Detect which cell encompasses the target text, then output its [x, y] center coordinate. 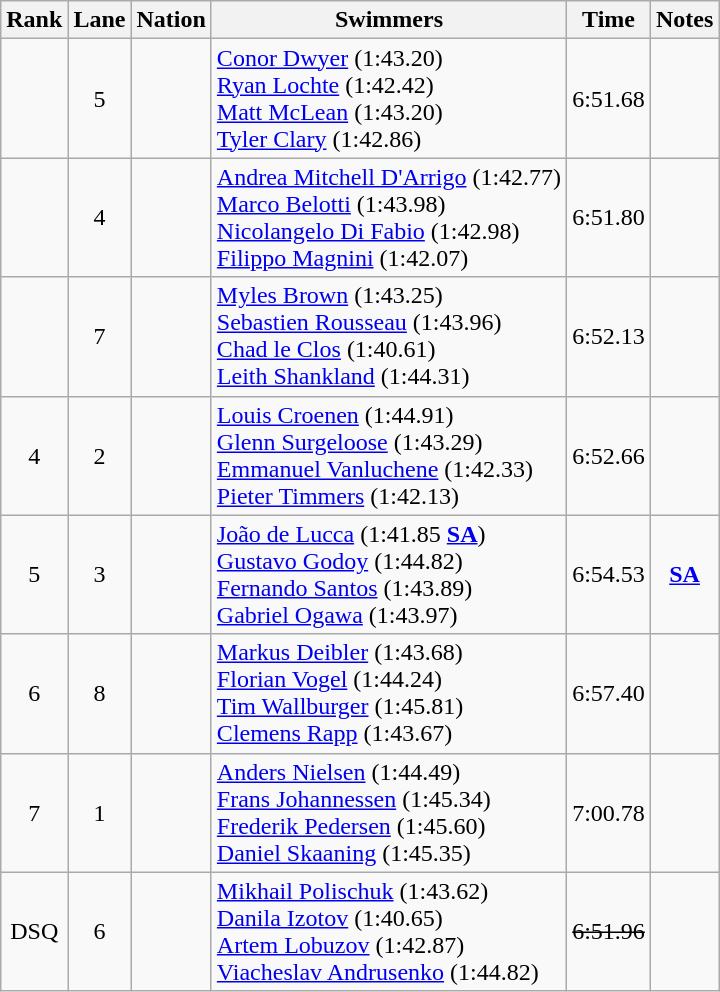
Notes [684, 20]
Rank [34, 20]
6:51.68 [609, 98]
Anders Nielsen (1:44.49)Frans Johannessen (1:45.34)Frederik Pedersen (1:45.60)Daniel Skaaning (1:45.35) [388, 812]
6:54.53 [609, 574]
6:52.13 [609, 336]
6:57.40 [609, 694]
Lane [100, 20]
1 [100, 812]
Myles Brown (1:43.25)Sebastien Rousseau (1:43.96)Chad le Clos (1:40.61)Leith Shankland (1:44.31) [388, 336]
3 [100, 574]
João de Lucca (1:41.85 SA)Gustavo Godoy (1:44.82)Fernando Santos (1:43.89)Gabriel Ogawa (1:43.97) [388, 574]
6:52.66 [609, 456]
Andrea Mitchell D'Arrigo (1:42.77)Marco Belotti (1:43.98)Nicolangelo Di Fabio (1:42.98)Filippo Magnini (1:42.07) [388, 218]
2 [100, 456]
Swimmers [388, 20]
Louis Croenen (1:44.91)Glenn Surgeloose (1:43.29)Emmanuel Vanluchene (1:42.33)Pieter Timmers (1:42.13) [388, 456]
6:51.80 [609, 218]
Conor Dwyer (1:43.20)Ryan Lochte (1:42.42)Matt McLean (1:43.20)Tyler Clary (1:42.86) [388, 98]
6:51.96 [609, 932]
Time [609, 20]
Nation [171, 20]
DSQ [34, 932]
Mikhail Polischuk (1:43.62)Danila Izotov (1:40.65)Artem Lobuzov (1:42.87)Viacheslav Andrusenko (1:44.82) [388, 932]
Markus Deibler (1:43.68)Florian Vogel (1:44.24)Tim Wallburger (1:45.81)Clemens Rapp (1:43.67) [388, 694]
8 [100, 694]
SA [684, 574]
7:00.78 [609, 812]
